Search for the cell housing the specified text and yield its (X, Y) center coordinate. 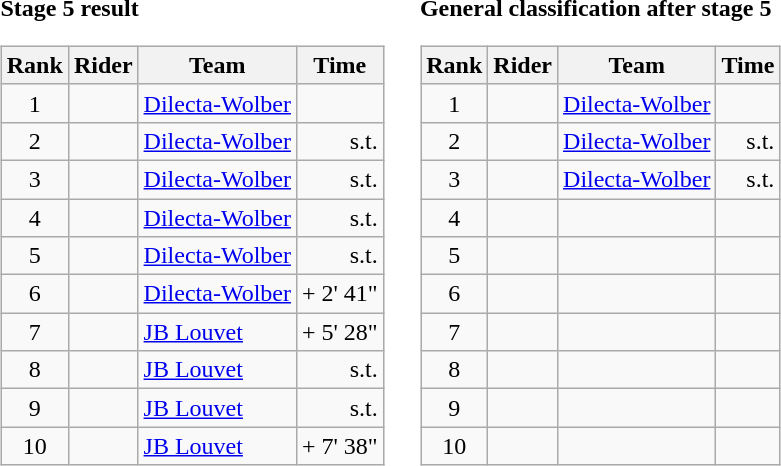
+ 5' 28" (340, 332)
+ 7' 38" (340, 446)
+ 2' 41" (340, 294)
